Search for the cell housing the specified text and yield its [x, y] center coordinate. 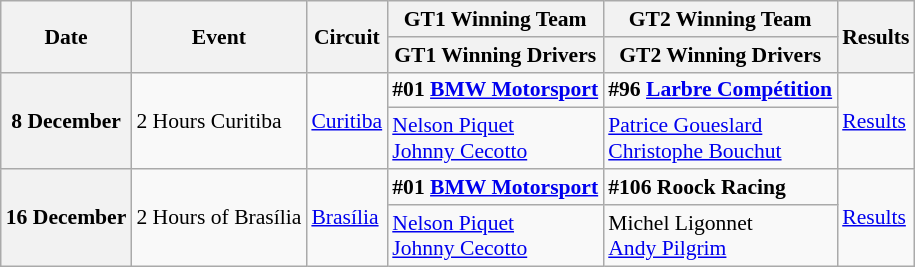
GT1 Winning Team [495, 19]
Brasília [346, 218]
GT1 Winning Drivers [495, 55]
GT2 Winning Drivers [720, 55]
#96 Larbre Compétition [720, 90]
Circuit [346, 36]
2 Hours Curitiba [218, 120]
16 December [66, 218]
GT2 Winning Team [720, 19]
Date [66, 36]
8 December [66, 120]
Michel Ligonnet Andy Pilgrim [720, 236]
Curitiba [346, 120]
Patrice Goueslard Christophe Bouchut [720, 138]
Event [218, 36]
#106 Roock Racing [720, 187]
2 Hours of Brasília [218, 218]
